Extract the (X, Y) coordinate from the center of the cell holding the provided text.  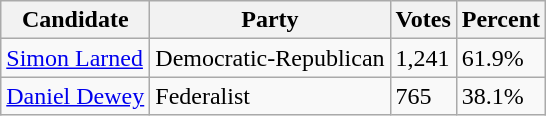
Federalist (270, 96)
61.9% (500, 58)
Democratic-Republican (270, 58)
Simon Larned (76, 58)
Percent (500, 20)
Candidate (76, 20)
Votes (423, 20)
1,241 (423, 58)
38.1% (500, 96)
765 (423, 96)
Party (270, 20)
Daniel Dewey (76, 96)
